Determine the (x, y) coordinate at the center of the cell enclosing the given text.  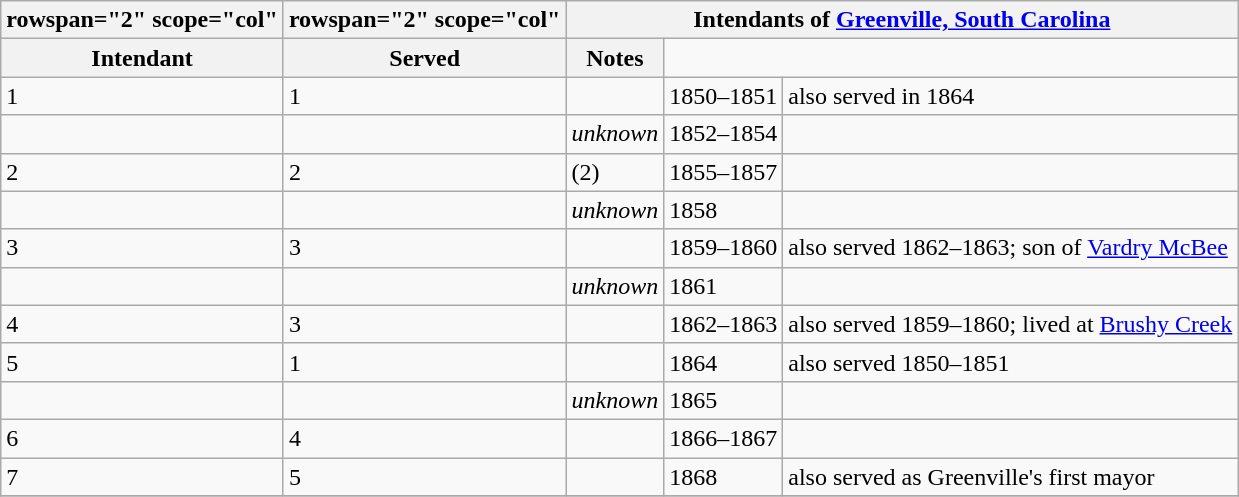
1859–1860 (724, 248)
1858 (724, 210)
1862–1863 (724, 324)
Served (424, 58)
1868 (724, 477)
also served in 1864 (1010, 96)
1866–1867 (724, 438)
also served 1862–1863; son of Vardry McBee (1010, 248)
also served as Greenville's first mayor (1010, 477)
also served 1859–1860; lived at Brushy Creek (1010, 324)
1852–1854 (724, 134)
1864 (724, 362)
also served 1850–1851 (1010, 362)
Intendants of Greenville, South Carolina (902, 20)
Intendant (142, 58)
1865 (724, 400)
6 (142, 438)
1850–1851 (724, 96)
1861 (724, 286)
Notes (615, 58)
(2) (615, 172)
1855–1857 (724, 172)
7 (142, 477)
